Return [X, Y] of the center of cell containing provided text 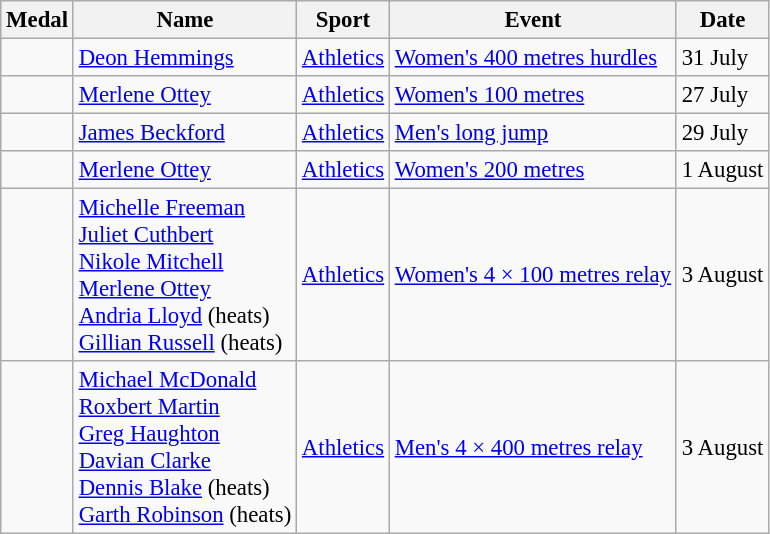
Women's 100 metres [532, 95]
Men's long jump [532, 133]
1 August [722, 170]
Sport [344, 20]
James Beckford [184, 133]
Deon Hemmings [184, 58]
Medal [38, 20]
31 July [722, 58]
Name [184, 20]
Women's 400 metres hurdles [532, 58]
Michelle FreemanJuliet CuthbertNikole MitchellMerlene OtteyAndria Lloyd (heats)Gillian Russell (heats) [184, 276]
Women's 200 metres [532, 170]
3 August [722, 276]
Date [722, 20]
27 July [722, 95]
Event [532, 20]
Women's 4 × 100 metres relay [532, 276]
29 July [722, 133]
